Pinpoint the cell where the given text exists, returning its (x, y) midpoint coordinate. 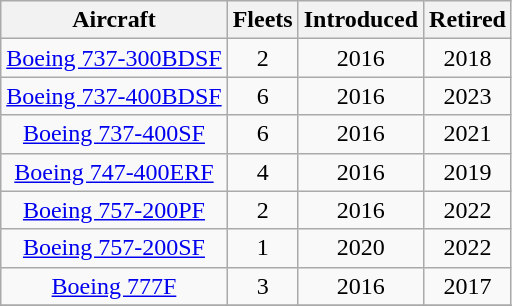
Boeing 737-300BDSF (114, 58)
Boeing 737-400BDSF (114, 96)
Boeing 777F (114, 286)
2020 (360, 248)
Retired (468, 20)
1 (262, 248)
Boeing 747-400ERF (114, 172)
2023 (468, 96)
Aircraft (114, 20)
Introduced (360, 20)
4 (262, 172)
Boeing 737-400SF (114, 134)
Boeing 757-200SF (114, 248)
3 (262, 286)
2019 (468, 172)
Boeing 757-200PF (114, 210)
Fleets (262, 20)
2021 (468, 134)
2018 (468, 58)
2017 (468, 286)
